Search for the cell housing the specified text and yield its [X, Y] center coordinate. 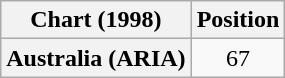
67 [238, 58]
Position [238, 20]
Australia (ARIA) [96, 58]
Chart (1998) [96, 20]
